Identify which cell holds the provided text, then report its [x, y] central coordinate. 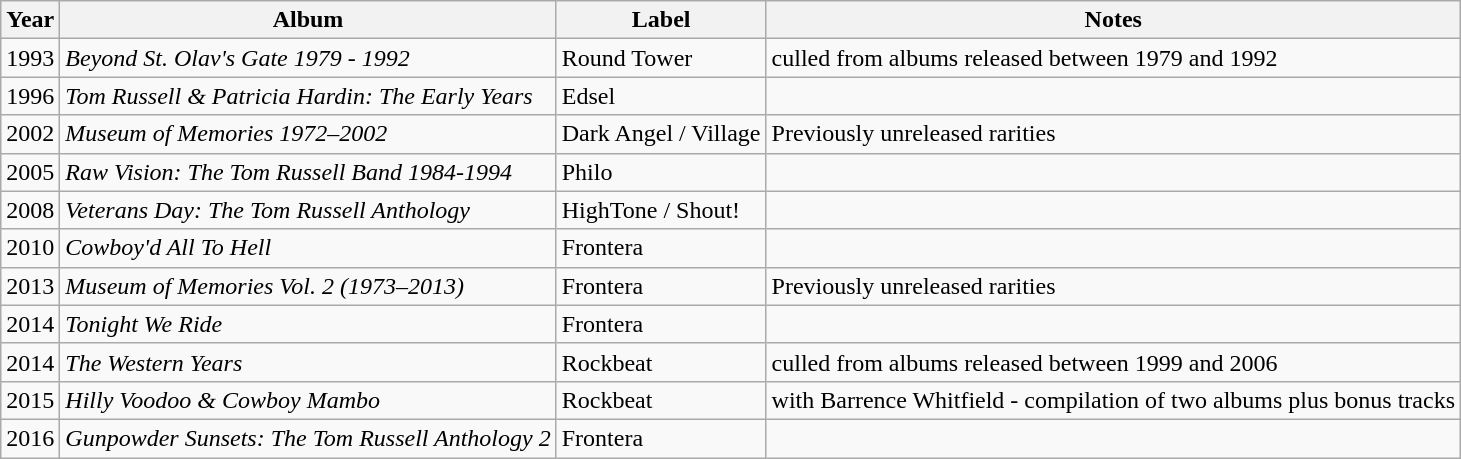
Veterans Day: The Tom Russell Anthology [308, 210]
Dark Angel / Village [661, 134]
1996 [30, 96]
2002 [30, 134]
culled from albums released between 1979 and 1992 [1113, 58]
Beyond St. Olav's Gate 1979 - 1992 [308, 58]
Cowboy'd All To Hell [308, 248]
with Barrence Whitfield - compilation of two albums plus bonus tracks [1113, 400]
2008 [30, 210]
Tom Russell & Patricia Hardin: The Early Years [308, 96]
2013 [30, 286]
Museum of Memories Vol. 2 (1973–2013) [308, 286]
2016 [30, 438]
Year [30, 20]
Raw Vision: The Tom Russell Band 1984-1994 [308, 172]
Hilly Voodoo & Cowboy Mambo [308, 400]
The Western Years [308, 362]
Label [661, 20]
Round Tower [661, 58]
Album [308, 20]
Tonight We Ride [308, 324]
Notes [1113, 20]
2015 [30, 400]
Philo [661, 172]
Museum of Memories 1972–2002 [308, 134]
1993 [30, 58]
culled from albums released between 1999 and 2006 [1113, 362]
2005 [30, 172]
Edsel [661, 96]
HighTone / Shout! [661, 210]
2010 [30, 248]
Gunpowder Sunsets: The Tom Russell Anthology 2 [308, 438]
